Scan for the cell matching the given text and deliver its (x, y) coordinate at center. 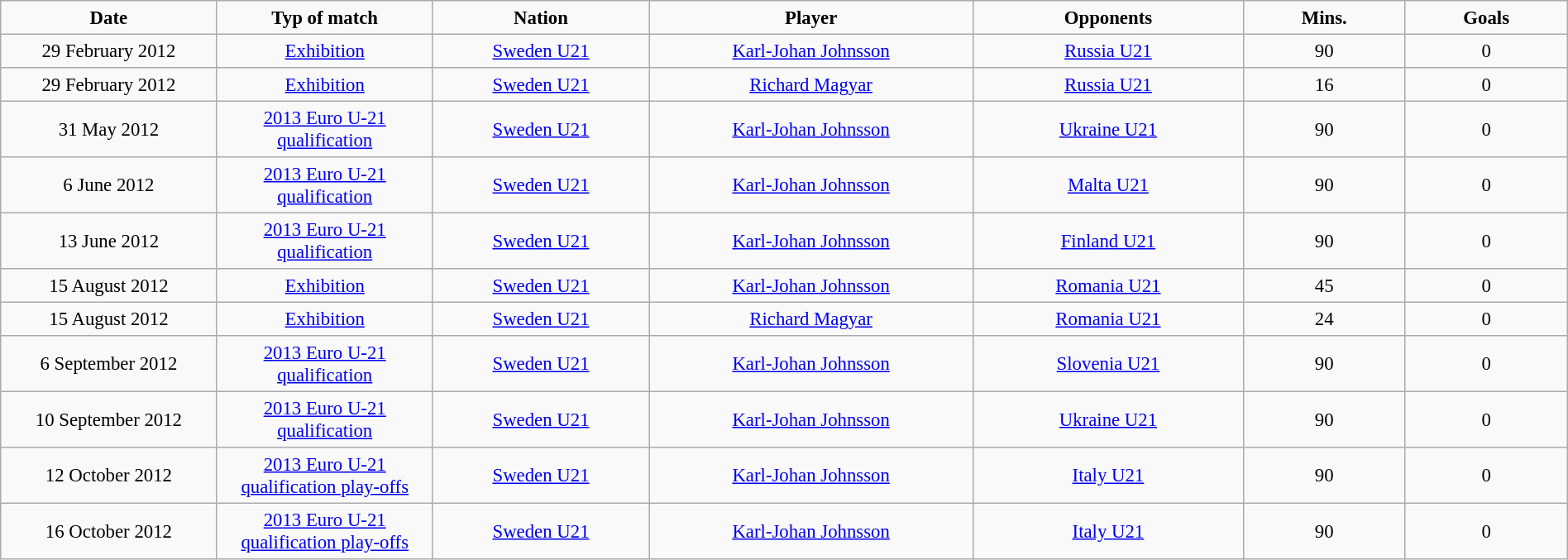
Mins. (1324, 17)
Date (109, 17)
Goals (1486, 17)
10 September 2012 (109, 419)
Finland U21 (1108, 241)
24 (1324, 318)
6 June 2012 (109, 185)
Player (811, 17)
Malta U21 (1108, 185)
12 October 2012 (109, 476)
Typ of match (324, 17)
Opponents (1108, 17)
6 September 2012 (109, 364)
13 June 2012 (109, 241)
45 (1324, 285)
16 October 2012 (109, 531)
Slovenia U21 (1108, 364)
Nation (541, 17)
31 May 2012 (109, 129)
16 (1324, 84)
